Identify which cell holds the provided text, then report its [X, Y] central coordinate. 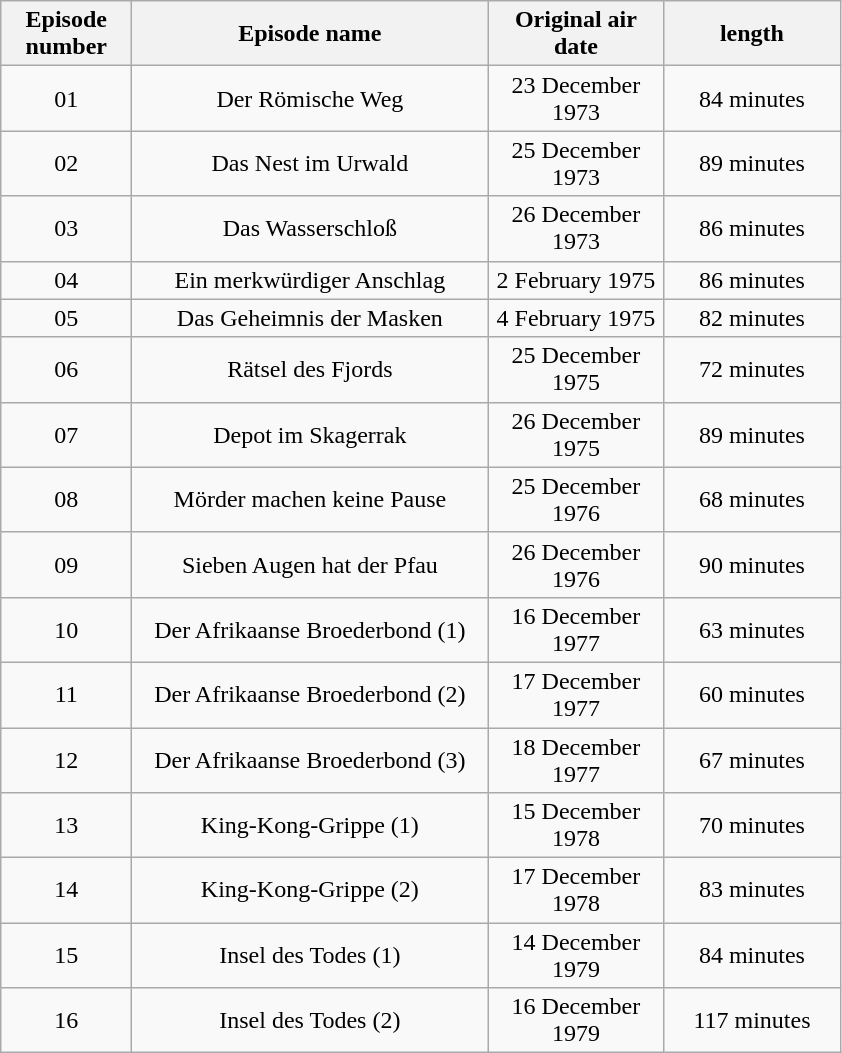
16 December 1979 [576, 1020]
Das Wasserschloß [310, 228]
Episode name [310, 34]
16 December 1977 [576, 630]
02 [66, 164]
17 December 1978 [576, 890]
18 December 1977 [576, 760]
26 December 1976 [576, 564]
Original air date [576, 34]
09 [66, 564]
26 December 1973 [576, 228]
17 December 1977 [576, 694]
26 December 1975 [576, 434]
Das Geheimnis der Masken [310, 318]
67 minutes [752, 760]
03 [66, 228]
Der Afrikaanse Broederbond (1) [310, 630]
72 minutes [752, 370]
Mörder machen keine Pause [310, 500]
23 December 1973 [576, 98]
06 [66, 370]
05 [66, 318]
13 [66, 826]
70 minutes [752, 826]
25 December 1976 [576, 500]
83 minutes [752, 890]
25 December 1973 [576, 164]
4 February 1975 [576, 318]
60 minutes [752, 694]
Insel des Todes (2) [310, 1020]
63 minutes [752, 630]
08 [66, 500]
King-Kong-Grippe (2) [310, 890]
11 [66, 694]
07 [66, 434]
Der Römische Weg [310, 98]
Der Afrikaanse Broederbond (3) [310, 760]
12 [66, 760]
82 minutes [752, 318]
25 December 1975 [576, 370]
Der Afrikaanse Broederbond (2) [310, 694]
16 [66, 1020]
King-Kong-Grippe (1) [310, 826]
04 [66, 280]
14 [66, 890]
01 [66, 98]
90 minutes [752, 564]
Das Nest im Urwald [310, 164]
15 December 1978 [576, 826]
Episode number [66, 34]
Sieben Augen hat der Pfau [310, 564]
68 minutes [752, 500]
Depot im Skagerrak [310, 434]
Rätsel des Fjords [310, 370]
14 December 1979 [576, 956]
10 [66, 630]
117 minutes [752, 1020]
Ein merkwürdiger Anschlag [310, 280]
2 February 1975 [576, 280]
length [752, 34]
15 [66, 956]
Insel des Todes (1) [310, 956]
